Output the [X, Y] coordinate of the center of the cell containing the given text.  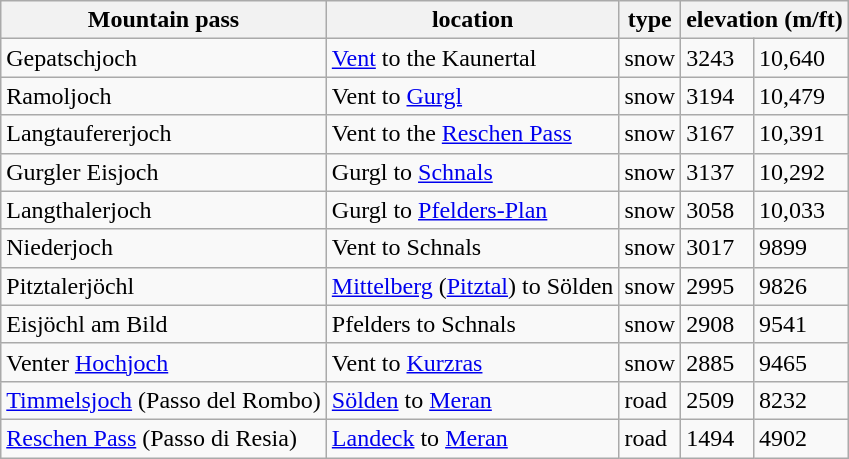
3167 [718, 134]
9541 [800, 324]
3017 [718, 248]
Gepatschjoch [164, 58]
location [472, 20]
9465 [800, 362]
Vent to the Kaunertal [472, 58]
Niederjoch [164, 248]
3243 [718, 58]
Timmelsjoch (Passo del Rombo) [164, 400]
Pitztalerjöchl [164, 286]
Gurgl to Schnals [472, 172]
1494 [718, 438]
4902 [800, 438]
Vent to Gurgl [472, 96]
9826 [800, 286]
Sölden to Meran [472, 400]
8232 [800, 400]
10,033 [800, 210]
Vent to Kurzras [472, 362]
Landeck to Meran [472, 438]
3137 [718, 172]
2885 [718, 362]
10,292 [800, 172]
Vent to the Reschen Pass [472, 134]
10,391 [800, 134]
10,640 [800, 58]
Gurgler Eisjoch [164, 172]
Venter Hochjoch [164, 362]
Eisjöchl am Bild [164, 324]
9899 [800, 248]
2995 [718, 286]
Gurgl to Pfelders-Plan [472, 210]
Mittelberg (Pitztal) to Sölden [472, 286]
Langthalerjoch [164, 210]
Mountain pass [164, 20]
Vent to Schnals [472, 248]
type [650, 20]
10,479 [800, 96]
Langtaufererjoch [164, 134]
elevation (m/ft) [765, 20]
Pfelders to Schnals [472, 324]
3194 [718, 96]
Reschen Pass (Passo di Resia) [164, 438]
3058 [718, 210]
2908 [718, 324]
Ramoljoch [164, 96]
2509 [718, 400]
